Find where the given text appears and provide that cell's center as [x, y] coordinate. 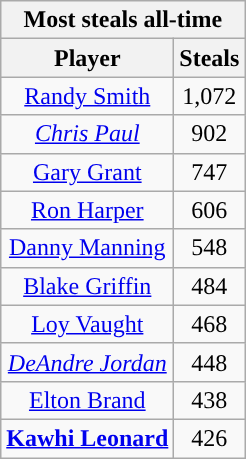
438 [210, 400]
Chris Paul [88, 134]
Player [88, 58]
902 [210, 134]
606 [210, 210]
Elton Brand [88, 400]
1,072 [210, 96]
Most steals all-time [123, 20]
468 [210, 324]
Kawhi Leonard [88, 438]
747 [210, 172]
Randy Smith [88, 96]
Blake Griffin [88, 286]
Danny Manning [88, 248]
Ron Harper [88, 210]
DeAndre Jordan [88, 362]
448 [210, 362]
548 [210, 248]
484 [210, 286]
Gary Grant [88, 172]
Loy Vaught [88, 324]
Steals [210, 58]
426 [210, 438]
